Pinpoint the cell where the given text exists, returning its [X, Y] midpoint coordinate. 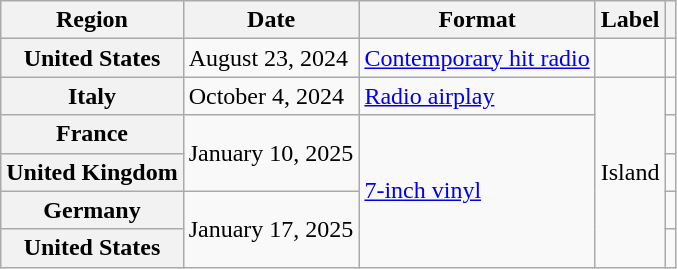
Format [477, 20]
January 10, 2025 [271, 153]
France [92, 134]
Contemporary hit radio [477, 58]
United Kingdom [92, 172]
Region [92, 20]
Island [630, 172]
Germany [92, 210]
Radio airplay [477, 96]
August 23, 2024 [271, 58]
Date [271, 20]
7-inch vinyl [477, 191]
Label [630, 20]
Italy [92, 96]
October 4, 2024 [271, 96]
January 17, 2025 [271, 229]
